Scan for the cell matching the given text and deliver its [X, Y] coordinate at center. 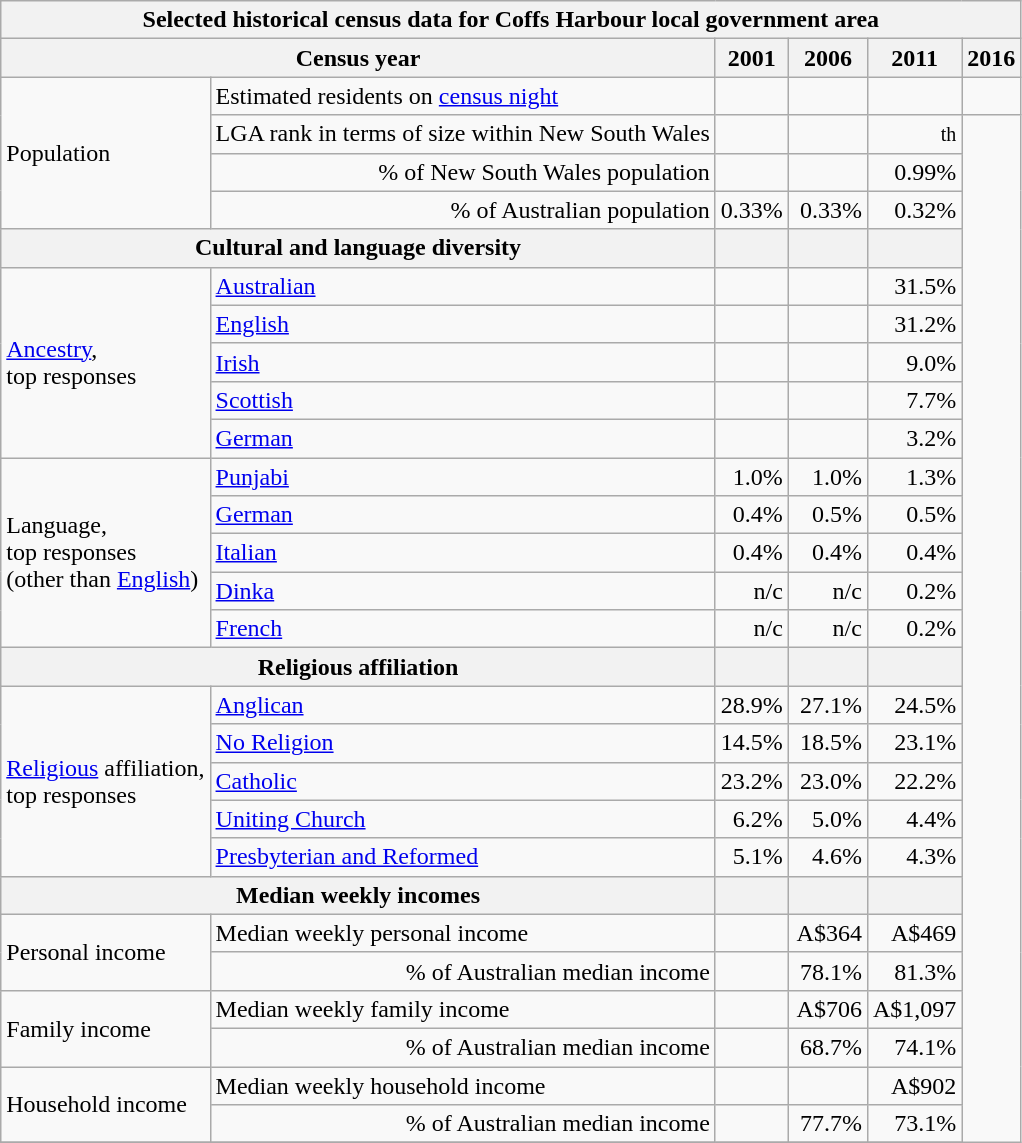
No Religion [462, 743]
74.1% [914, 1047]
22.2% [914, 781]
28.9% [752, 705]
0.32% [914, 210]
Household income [106, 1104]
A$902 [914, 1085]
% of Australian population [462, 210]
A$469 [914, 933]
Religious affiliation [358, 667]
14.5% [752, 743]
5.1% [752, 857]
0.99% [914, 172]
Median weekly incomes [358, 895]
French [462, 629]
Irish [462, 362]
Estimated residents on census night [462, 96]
4.6% [828, 857]
2006 [828, 58]
Median weekly family income [462, 1009]
Anglican [462, 705]
Population [106, 153]
31.5% [914, 286]
24.5% [914, 705]
3.2% [914, 438]
27.1% [828, 705]
Punjabi [462, 477]
LGA rank in terms of size within New South Wales [462, 134]
Australian [462, 286]
2001 [752, 58]
Selected historical census data for Coffs Harbour local government area [511, 20]
Ancestry,top responses [106, 362]
73.1% [914, 1124]
77.7% [828, 1124]
A$1,097 [914, 1009]
Census year [358, 58]
Catholic [462, 781]
18.5% [828, 743]
23.2% [752, 781]
23.1% [914, 743]
6.2% [752, 819]
Median weekly household income [462, 1085]
68.7% [828, 1047]
9.0% [914, 362]
81.3% [914, 971]
th [914, 134]
23.0% [828, 781]
Language,top responses(other than English) [106, 553]
Religious affiliation,top responses [106, 781]
A$364 [828, 933]
A$706 [828, 1009]
2016 [992, 58]
Uniting Church [462, 819]
Median weekly personal income [462, 933]
2011 [914, 58]
7.7% [914, 400]
Cultural and language diversity [358, 248]
Presbyterian and Reformed [462, 857]
4.3% [914, 857]
English [462, 324]
Scottish [462, 400]
Dinka [462, 591]
1.3% [914, 477]
4.4% [914, 819]
Italian [462, 553]
% of New South Wales population [462, 172]
31.2% [914, 324]
5.0% [828, 819]
Family income [106, 1028]
78.1% [828, 971]
Personal income [106, 952]
